Return [x, y] of the center of cell containing provided text 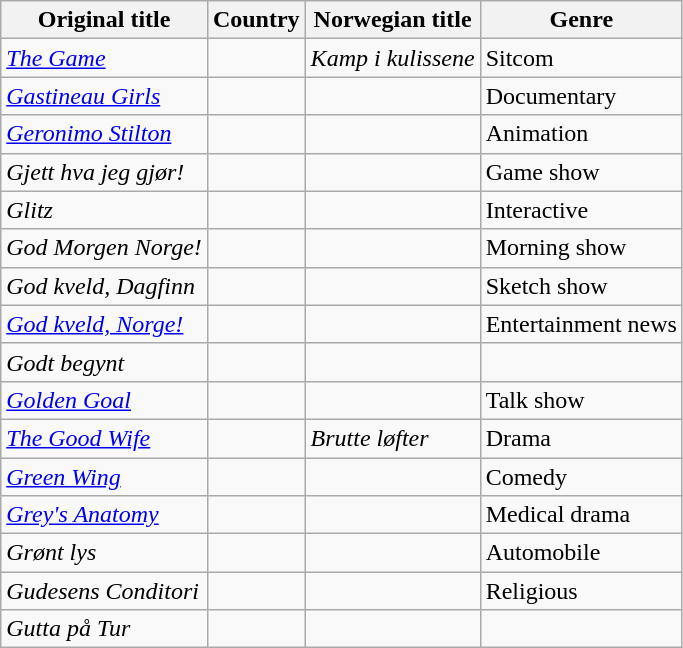
Glitz [104, 210]
Comedy [581, 477]
Godt begynt [104, 362]
Golden Goal [104, 400]
Country [256, 20]
Gudesens Conditori [104, 591]
Game show [581, 172]
God kveld, Dagfinn [104, 286]
God Morgen Norge! [104, 248]
Medical drama [581, 515]
Norwegian title [392, 20]
God kveld, Norge! [104, 324]
Religious [581, 591]
Grønt lys [104, 553]
Interactive [581, 210]
The Game [104, 58]
Kamp i kulissene [392, 58]
Sketch show [581, 286]
Automobile [581, 553]
Entertainment news [581, 324]
Sitcom [581, 58]
Documentary [581, 96]
Gastineau Girls [104, 96]
Gjett hva jeg gjør! [104, 172]
Green Wing [104, 477]
Drama [581, 438]
Genre [581, 20]
Animation [581, 134]
Grey's Anatomy [104, 515]
Geronimo Stilton [104, 134]
Original title [104, 20]
Morning show [581, 248]
Gutta på Tur [104, 629]
Talk show [581, 400]
Brutte løfter [392, 438]
The Good Wife [104, 438]
